Identify which cell holds the provided text, then report its [x, y] central coordinate. 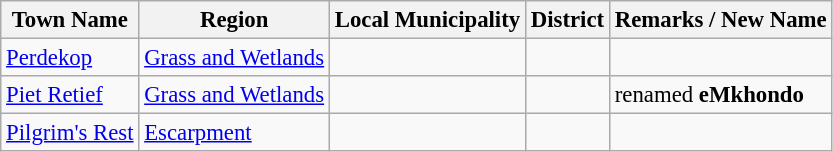
renamed eMkhondo [720, 95]
Piet Retief [70, 95]
Local Municipality [427, 20]
Pilgrim's Rest [70, 133]
Town Name [70, 20]
Perdekop [70, 58]
Remarks / New Name [720, 20]
District [567, 20]
Escarpment [234, 133]
Region [234, 20]
